Find where the given text appears and provide that cell's center as [X, Y] coordinate. 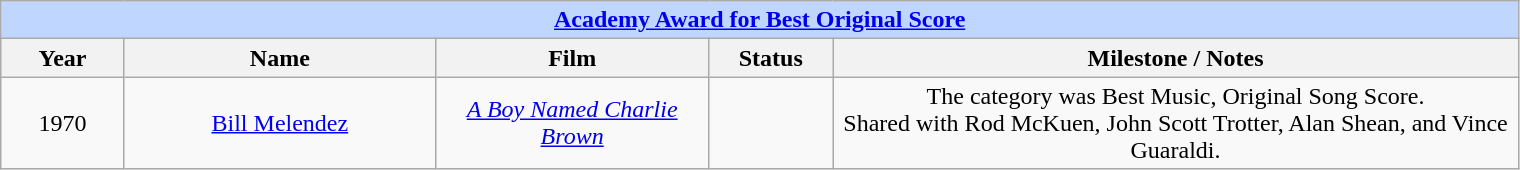
The category was Best Music, Original Song Score.Shared with Rod McKuen, John Scott Trotter, Alan Shean, and Vince Guaraldi. [1175, 123]
A Boy Named Charlie Brown [572, 123]
Milestone / Notes [1175, 58]
Academy Award for Best Original Score [760, 20]
1970 [63, 123]
Film [572, 58]
Status [771, 58]
Year [63, 58]
Name [280, 58]
Bill Melendez [280, 123]
